Pinpoint the cell where the given text exists, returning its (x, y) midpoint coordinate. 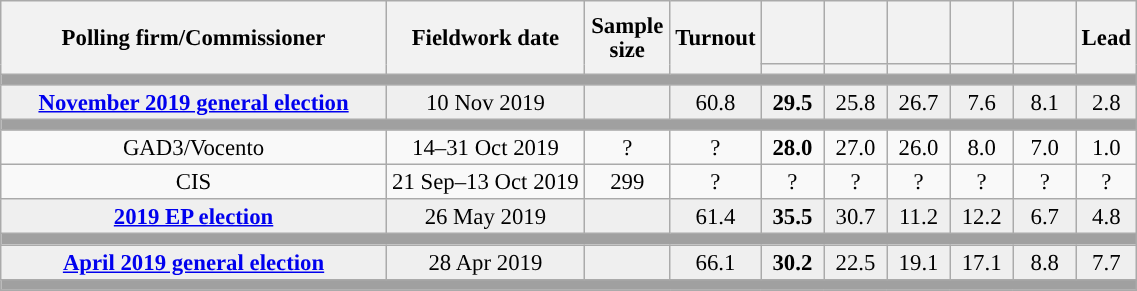
28 Apr 2019 (485, 262)
11.2 (918, 218)
35.5 (792, 218)
26.0 (918, 148)
22.5 (856, 262)
19.1 (918, 262)
10 Nov 2019 (485, 102)
66.1 (716, 262)
30.7 (856, 218)
21 Sep–13 Oct 2019 (485, 182)
29.5 (792, 102)
2.8 (1106, 102)
299 (627, 182)
14–31 Oct 2019 (485, 148)
Polling firm/Commissioner (194, 38)
12.2 (982, 218)
26.7 (918, 102)
April 2019 general election (194, 262)
28.0 (792, 148)
61.4 (716, 218)
Turnout (716, 38)
CIS (194, 182)
November 2019 general election (194, 102)
Sample size (627, 38)
1.0 (1106, 148)
7.7 (1106, 262)
7.0 (1044, 148)
26 May 2019 (485, 218)
7.6 (982, 102)
8.1 (1044, 102)
8.0 (982, 148)
8.8 (1044, 262)
Lead (1106, 38)
6.7 (1044, 218)
25.8 (856, 102)
Fieldwork date (485, 38)
60.8 (716, 102)
17.1 (982, 262)
2019 EP election (194, 218)
GAD3/Vocento (194, 148)
30.2 (792, 262)
4.8 (1106, 218)
27.0 (856, 148)
